Detect which cell encompasses the target text, then output its [X, Y] center coordinate. 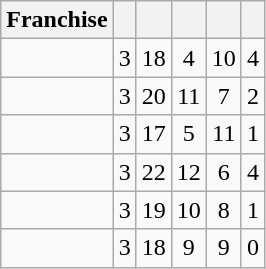
Franchise [57, 20]
17 [154, 134]
22 [154, 172]
0 [252, 248]
20 [154, 96]
12 [188, 172]
6 [224, 172]
2 [252, 96]
7 [224, 96]
19 [154, 210]
5 [188, 134]
8 [224, 210]
